Locate the cell with the specified text and output its (X, Y) center coordinate. 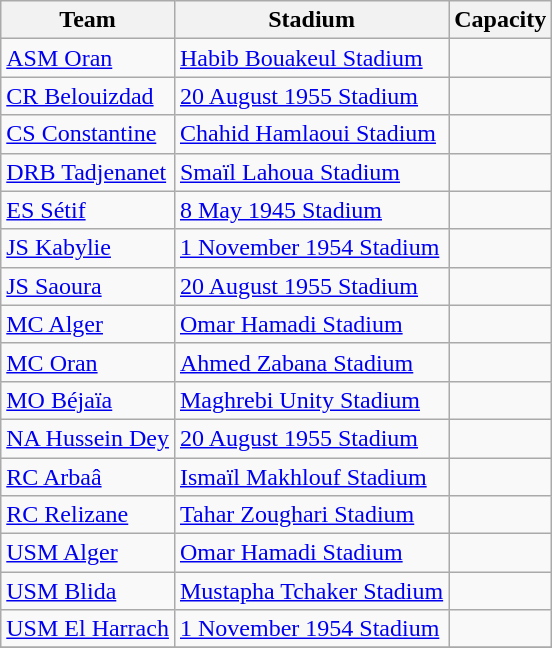
USM Blida (88, 591)
RC Relizane (88, 515)
MC Alger (88, 324)
Stadium (311, 20)
JS Kabylie (88, 248)
Chahid Hamlaoui Stadium (311, 134)
ASM Oran (88, 58)
Smaïl Lahoua Stadium (311, 172)
DRB Tadjenanet (88, 172)
USM El Harrach (88, 629)
Capacity (500, 20)
CR Belouizdad (88, 96)
Mustapha Tchaker Stadium (311, 591)
MO Béjaïa (88, 400)
MC Oran (88, 362)
Ahmed Zabana Stadium (311, 362)
Habib Bouakeul Stadium (311, 58)
USM Alger (88, 553)
CS Constantine (88, 134)
Maghrebi Unity Stadium (311, 400)
NA Hussein Dey (88, 438)
ES Sétif (88, 210)
Tahar Zoughari Stadium (311, 515)
RC Arbaâ (88, 477)
JS Saoura (88, 286)
8 May 1945 Stadium (311, 210)
Ismaïl Makhlouf Stadium (311, 477)
Team (88, 20)
